Extract the (x, y) coordinate from the center of the cell holding the provided text.  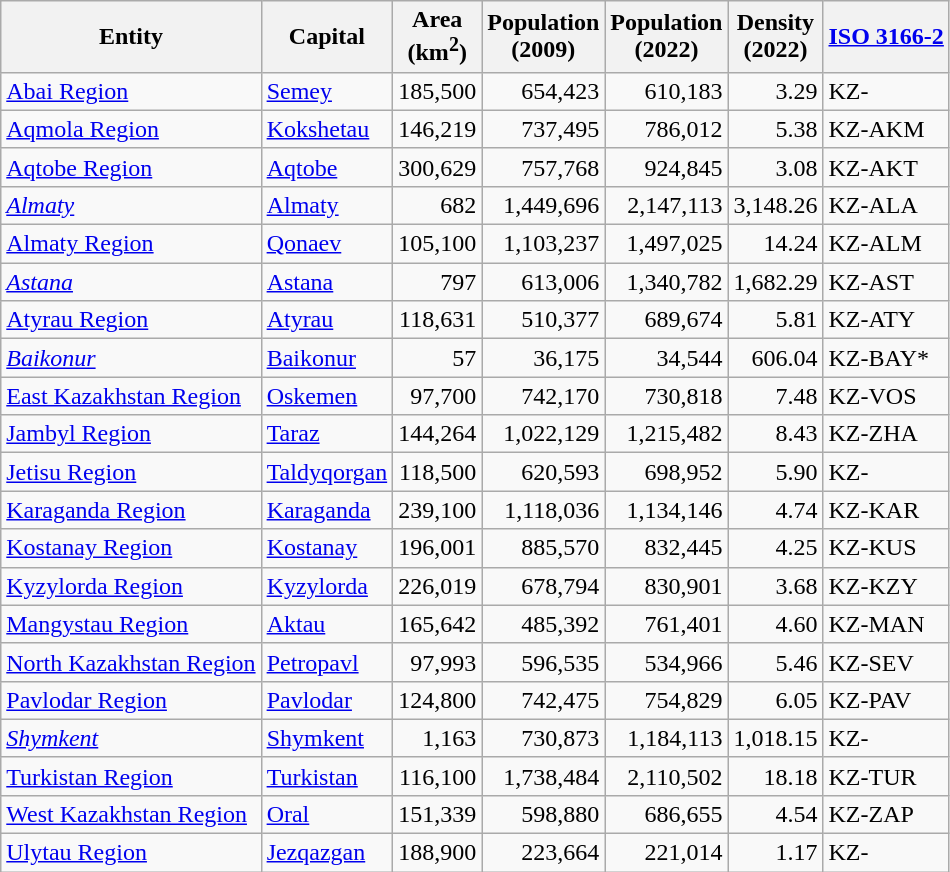
1,738,484 (544, 776)
924,845 (666, 167)
KZ-SEV (886, 662)
KZ-KZY (886, 586)
226,019 (438, 586)
2,110,502 (666, 776)
1,184,113 (666, 738)
Almaty Region (131, 244)
4.54 (776, 814)
KZ-AKM (886, 129)
757,768 (544, 167)
1,103,237 (544, 244)
Petropavl (327, 662)
Area(km2) (438, 37)
686,655 (666, 814)
613,006 (544, 282)
730,873 (544, 738)
KZ-ZAP (886, 814)
682 (438, 205)
Turkistan (327, 776)
730,818 (666, 396)
Aktau (327, 624)
Pavlodar Region (131, 700)
Abai Region (131, 91)
151,339 (438, 814)
786,012 (666, 129)
1,340,782 (666, 282)
Capital (327, 37)
57 (438, 358)
KZ-ALM (886, 244)
606.04 (776, 358)
742,170 (544, 396)
14.24 (776, 244)
118,631 (438, 320)
Jambyl Region (131, 434)
596,535 (544, 662)
18.18 (776, 776)
36,175 (544, 358)
196,001 (438, 548)
3.29 (776, 91)
1,215,482 (666, 434)
832,445 (666, 548)
5.38 (776, 129)
Atyrau Region (131, 320)
223,664 (544, 853)
Karaganda Region (131, 510)
Oskemen (327, 396)
KZ-ZHA (886, 434)
97,700 (438, 396)
3.08 (776, 167)
Kostanay Region (131, 548)
34,544 (666, 358)
Semey (327, 91)
598,880 (544, 814)
97,993 (438, 662)
4.60 (776, 624)
Kostanay (327, 548)
1,449,696 (544, 205)
116,100 (438, 776)
KZ-VOS (886, 396)
742,475 (544, 700)
Qonaev (327, 244)
3,148.26 (776, 205)
4.25 (776, 548)
3.68 (776, 586)
Aqtobe (327, 167)
Karaganda (327, 510)
1.17 (776, 853)
534,966 (666, 662)
797 (438, 282)
5.81 (776, 320)
West Kazakhstan Region (131, 814)
6.05 (776, 700)
146,219 (438, 129)
620,593 (544, 472)
KZ-ATY (886, 320)
737,495 (544, 129)
Aqtobe Region (131, 167)
1,163 (438, 738)
124,800 (438, 700)
300,629 (438, 167)
Pavlodar (327, 700)
1,134,146 (666, 510)
8.43 (776, 434)
830,901 (666, 586)
KZ-AKT (886, 167)
7.48 (776, 396)
105,100 (438, 244)
144,264 (438, 434)
510,377 (544, 320)
Ulytau Region (131, 853)
Kyzylorda (327, 586)
2,147,113 (666, 205)
610,183 (666, 91)
1,682.29 (776, 282)
4.74 (776, 510)
KZ-KUS (886, 548)
East Kazakhstan Region (131, 396)
761,401 (666, 624)
KZ-AST (886, 282)
5.90 (776, 472)
Kyzylorda Region (131, 586)
KZ-ALA (886, 205)
165,642 (438, 624)
KZ-BAY* (886, 358)
689,674 (666, 320)
5.46 (776, 662)
Kokshetau (327, 129)
1,497,025 (666, 244)
Taraz (327, 434)
Jetisu Region (131, 472)
Aqmola Region (131, 129)
Oral (327, 814)
485,392 (544, 624)
Population (2022) (666, 37)
1,018.15 (776, 738)
185,500 (438, 91)
Population (2009) (544, 37)
221,014 (666, 853)
885,570 (544, 548)
678,794 (544, 586)
Atyrau (327, 320)
ISO 3166-2 (886, 37)
North Kazakhstan Region (131, 662)
118,500 (438, 472)
1,022,129 (544, 434)
Taldyqorgan (327, 472)
Jezqazgan (327, 853)
Entity (131, 37)
KZ-TUR (886, 776)
Turkistan Region (131, 776)
654,423 (544, 91)
KZ-PAV (886, 700)
KZ-KAR (886, 510)
188,900 (438, 853)
Mangystau Region (131, 624)
Density(2022) (776, 37)
1,118,036 (544, 510)
KZ-MAN (886, 624)
239,100 (438, 510)
698,952 (666, 472)
754,829 (666, 700)
